Detect which cell encompasses the target text, then output its (x, y) center coordinate. 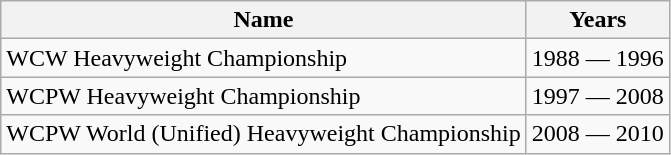
Years (598, 20)
WCPW World (Unified) Heavyweight Championship (264, 134)
WCW Heavyweight Championship (264, 58)
2008 — 2010 (598, 134)
1988 — 1996 (598, 58)
WCPW Heavyweight Championship (264, 96)
1997 — 2008 (598, 96)
Name (264, 20)
